Capture the cell that displays the provided text and extract its (X, Y) central coordinate. 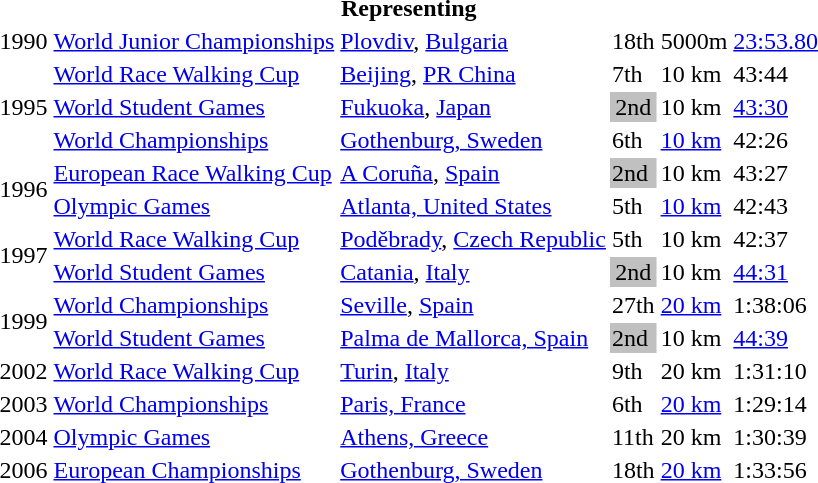
27th (633, 305)
Palma de Mallorca, Spain (474, 338)
Poděbrady, Czech Republic (474, 239)
Seville, Spain (474, 305)
9th (633, 371)
European Race Walking Cup (194, 173)
Turin, Italy (474, 371)
Fukuoka, Japan (474, 107)
Atlanta, United States (474, 206)
Gothenburg, Sweden (474, 140)
World Junior Championships (194, 41)
5000m (694, 41)
18th (633, 41)
Paris, France (474, 404)
7th (633, 74)
Beijing, PR China (474, 74)
Plovdiv, Bulgaria (474, 41)
A Coruña, Spain (474, 173)
11th (633, 437)
Catania, Italy (474, 272)
Athens, Greece (474, 437)
